Search for the cell housing the specified text and yield its [X, Y] center coordinate. 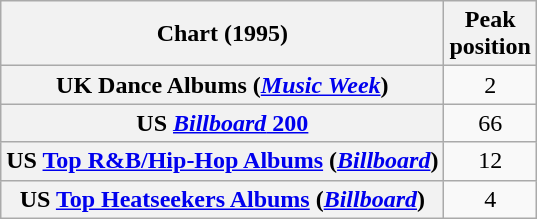
UK Dance Albums (Music Week) [222, 85]
US Top Heatseekers Albums (Billboard) [222, 199]
Peak position [490, 34]
4 [490, 199]
Chart (1995) [222, 34]
2 [490, 85]
US Billboard 200 [222, 123]
66 [490, 123]
US Top R&B/Hip-Hop Albums (Billboard) [222, 161]
12 [490, 161]
